From the cell containing the given text, extract its center point as [X, Y] coordinate. 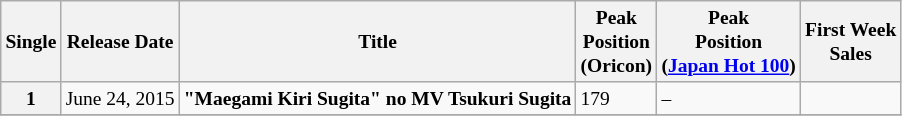
June 24, 2015 [120, 98]
Single [31, 42]
– [729, 98]
Title [378, 42]
1 [31, 98]
Release Date [120, 42]
PeakPosition(Japan Hot 100) [729, 42]
179 [616, 98]
"Maegami Kiri Sugita" no MV Tsukuri Sugita [378, 98]
PeakPosition(Oricon) [616, 42]
First WeekSales [850, 42]
